Determine the (X, Y) coordinate at the center of the cell enclosing the given text.  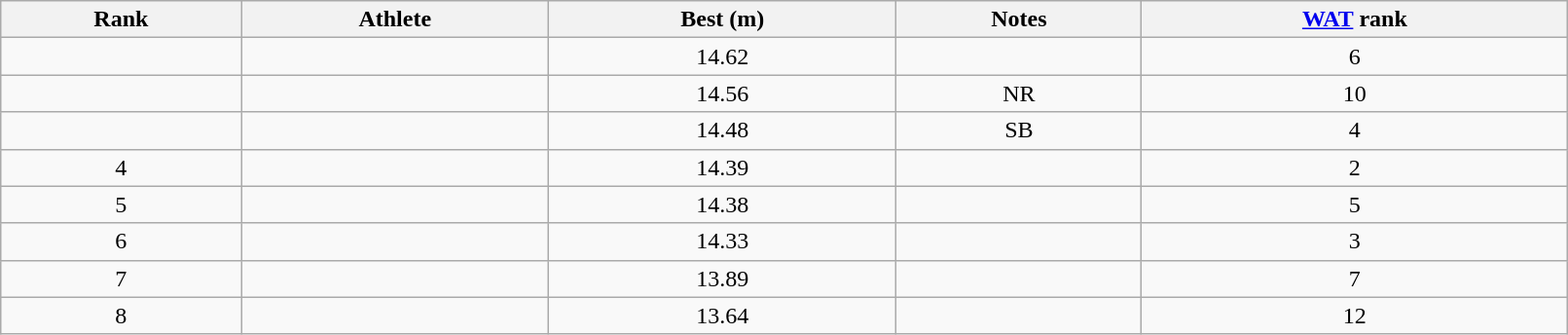
14.33 (722, 242)
WAT rank (1355, 19)
3 (1355, 242)
2 (1355, 167)
SB (1019, 130)
Rank (121, 19)
10 (1355, 93)
NR (1019, 93)
14.39 (722, 167)
8 (121, 316)
Athlete (395, 19)
13.89 (722, 279)
14.38 (722, 205)
14.48 (722, 130)
14.62 (722, 56)
Notes (1019, 19)
14.56 (722, 93)
Best (m) (722, 19)
12 (1355, 316)
13.64 (722, 316)
